Detect which cell encompasses the target text, then output its [x, y] center coordinate. 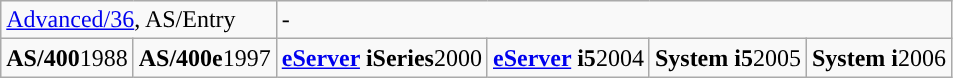
AS/400e1997 [204, 58]
Advanced/36, AS/Entry [138, 20]
System i2006 [878, 58]
System i52005 [728, 58]
eServer iSeries2000 [382, 58]
eServer i52004 [568, 58]
AS/4001988 [67, 58]
- [614, 20]
